Locate the cell with the specified text and output its (x, y) center coordinate. 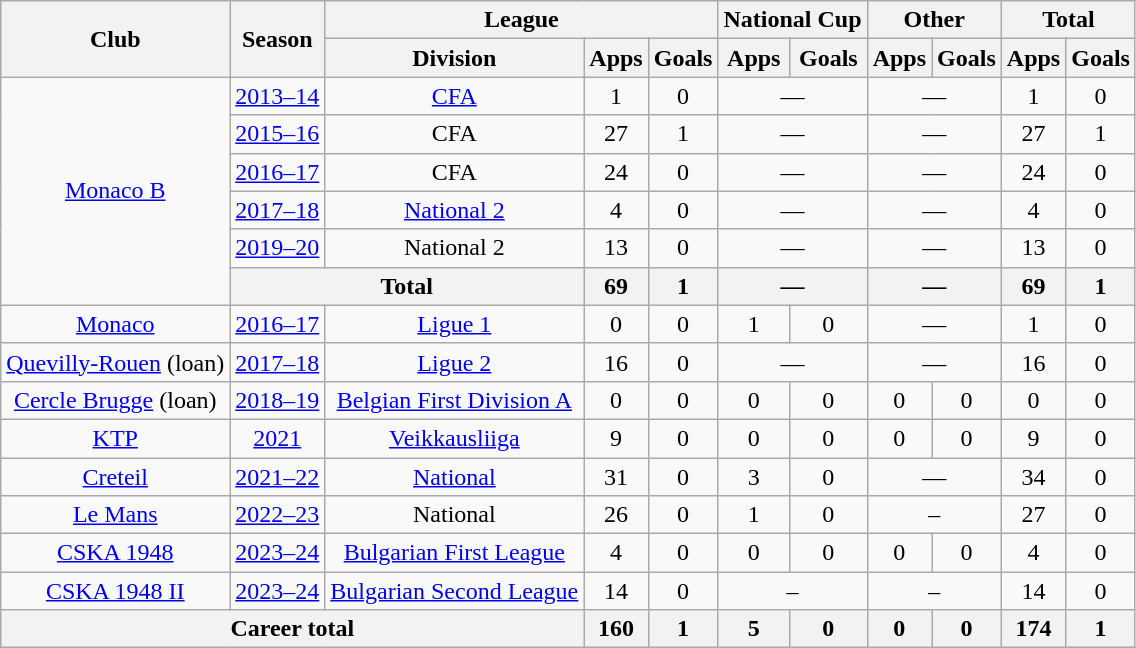
Career total (292, 629)
174 (1033, 629)
Le Mans (116, 515)
31 (616, 477)
Belgian First Division A (454, 400)
26 (616, 515)
2013–14 (278, 96)
2019–20 (278, 248)
2018–19 (278, 400)
Bulgarian First League (454, 553)
Monaco (116, 324)
Ligue 1 (454, 324)
Quevilly-Rouen (loan) (116, 362)
Other (934, 20)
5 (754, 629)
2021–22 (278, 477)
CSKA 1948 II (116, 591)
34 (1033, 477)
Monaco B (116, 191)
2021 (278, 438)
Division (454, 58)
Bulgarian Second League (454, 591)
160 (616, 629)
Cercle Brugge (loan) (116, 400)
League (522, 20)
National Cup (792, 20)
Creteil (116, 477)
CSKA 1948 (116, 553)
2015–16 (278, 134)
2022–23 (278, 515)
3 (754, 477)
KTP (116, 438)
Ligue 2 (454, 362)
Club (116, 39)
Veikkausliiga (454, 438)
Season (278, 39)
